Output the (x, y) coordinate of the center of the cell containing the given text.  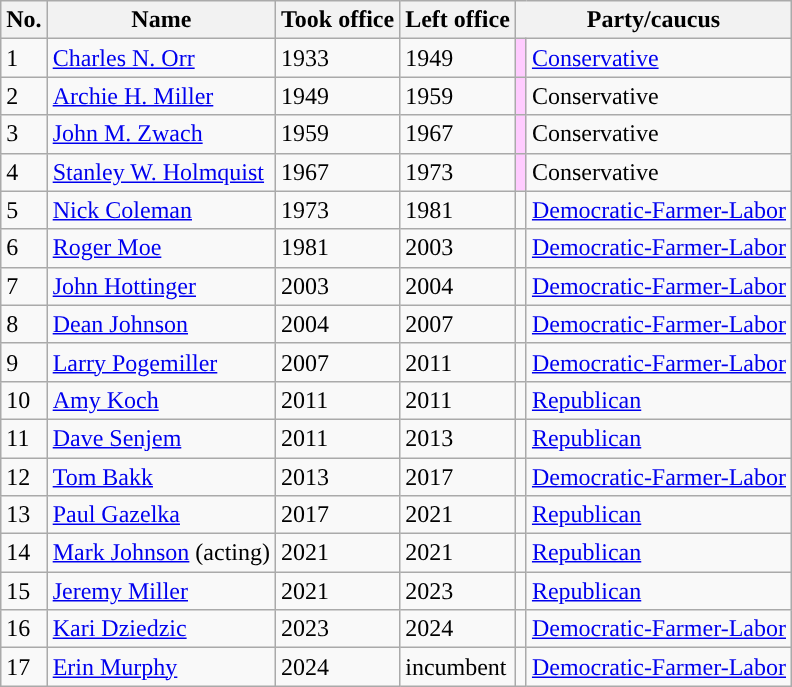
Nick Coleman (161, 210)
5 (24, 210)
16 (24, 629)
2 (24, 96)
Kari Dziedzic (161, 629)
13 (24, 515)
Roger Moe (161, 248)
Paul Gazelka (161, 515)
Dave Senjem (161, 438)
Archie H. Miller (161, 96)
incumbent (458, 667)
11 (24, 438)
3 (24, 134)
1 (24, 58)
Erin Murphy (161, 667)
Jeremy Miller (161, 591)
17 (24, 667)
Tom Bakk (161, 477)
Left office (458, 20)
Mark Johnson (acting) (161, 553)
10 (24, 400)
1933 (338, 58)
9 (24, 362)
4 (24, 172)
Party/caucus (653, 20)
Stanley W. Holmquist (161, 172)
8 (24, 324)
No. (24, 20)
Charles N. Orr (161, 58)
12 (24, 477)
Larry Pogemiller (161, 362)
Took office (338, 20)
John M. Zwach (161, 134)
John Hottinger (161, 286)
Dean Johnson (161, 324)
6 (24, 248)
Amy Koch (161, 400)
14 (24, 553)
Name (161, 20)
15 (24, 591)
7 (24, 286)
